Detect which cell encompasses the target text, then output its [x, y] center coordinate. 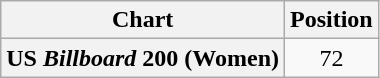
72 [332, 58]
Position [332, 20]
Chart [143, 20]
US Billboard 200 (Women) [143, 58]
